Pinpoint the cell where the given text exists, returning its (X, Y) midpoint coordinate. 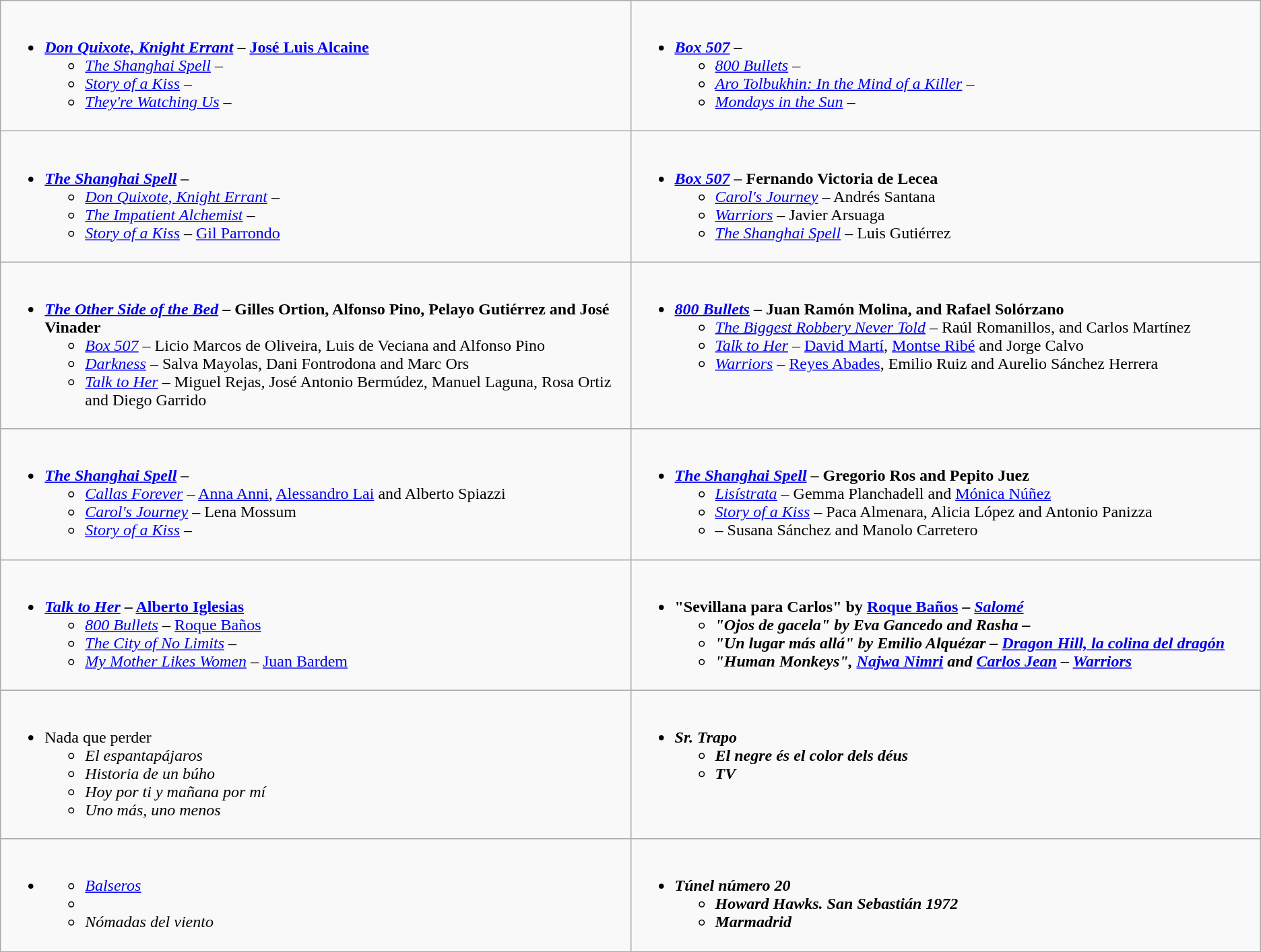
Nada que perderEl espantapájarosHistoria de un búhoHoy por ti y mañana por míUno más, uno menos (315, 765)
BalserosNómadas del viento (315, 895)
Box 507 – Fernando Victoria de LeceaCarol's Journey – Andrés SantanaWarriors – Javier ArsuagaThe Shanghai Spell – Luis Gutiérrez (946, 197)
Túnel número 20Howard Hawks. San Sebastián 1972Marmadrid (946, 895)
Sr. TrapoEl negre és el color dels déusTV (946, 765)
The Shanghai Spell – Don Quixote, Knight Errant – The Impatient Alchemist – Story of a Kiss – Gil Parrondo (315, 197)
Box 507 – 800 Bullets – Aro Tolbukhin: In the Mind of a Killer – Mondays in the Sun – (946, 66)
Talk to Her – Alberto Iglesias800 Bullets – Roque BañosThe City of No Limits – My Mother Likes Women – Juan Bardem (315, 625)
The Shanghai Spell – Callas Forever – Anna Anni, Alessandro Lai and Alberto SpiazziCarol's Journey – Lena MossumStory of a Kiss – (315, 494)
Don Quixote, Knight Errant – José Luis AlcaineThe Shanghai Spell – Story of a Kiss – They're Watching Us – (315, 66)
